Identify which cell holds the provided text, then report its (x, y) central coordinate. 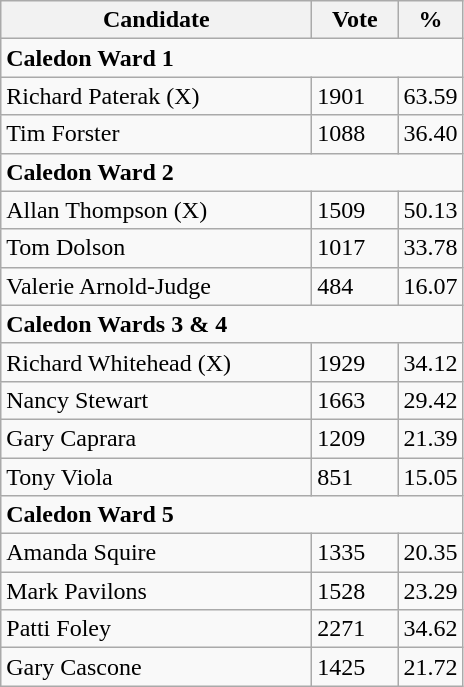
1088 (355, 134)
34.62 (430, 629)
20.35 (430, 553)
21.39 (430, 438)
Richard Whitehead (X) (156, 362)
Patti Foley (156, 629)
Valerie Arnold-Judge (156, 286)
1335 (355, 553)
36.40 (430, 134)
851 (355, 477)
1209 (355, 438)
Tony Viola (156, 477)
Vote (355, 20)
16.07 (430, 286)
Mark Pavilons (156, 591)
1509 (355, 210)
63.59 (430, 96)
Caledon Ward 1 (232, 58)
50.13 (430, 210)
Caledon Ward 2 (232, 172)
34.12 (430, 362)
Tim Forster (156, 134)
% (430, 20)
Gary Caprara (156, 438)
23.29 (430, 591)
Richard Paterak (X) (156, 96)
1901 (355, 96)
21.72 (430, 667)
1929 (355, 362)
29.42 (430, 400)
1528 (355, 591)
Caledon Ward 5 (232, 515)
Gary Cascone (156, 667)
1425 (355, 667)
Allan Thompson (X) (156, 210)
Candidate (156, 20)
1017 (355, 248)
15.05 (430, 477)
Tom Dolson (156, 248)
Caledon Wards 3 & 4 (232, 324)
33.78 (430, 248)
1663 (355, 400)
2271 (355, 629)
Amanda Squire (156, 553)
Nancy Stewart (156, 400)
484 (355, 286)
